Return the [x, y] coordinate for the center point of the cell that contains the specified text.  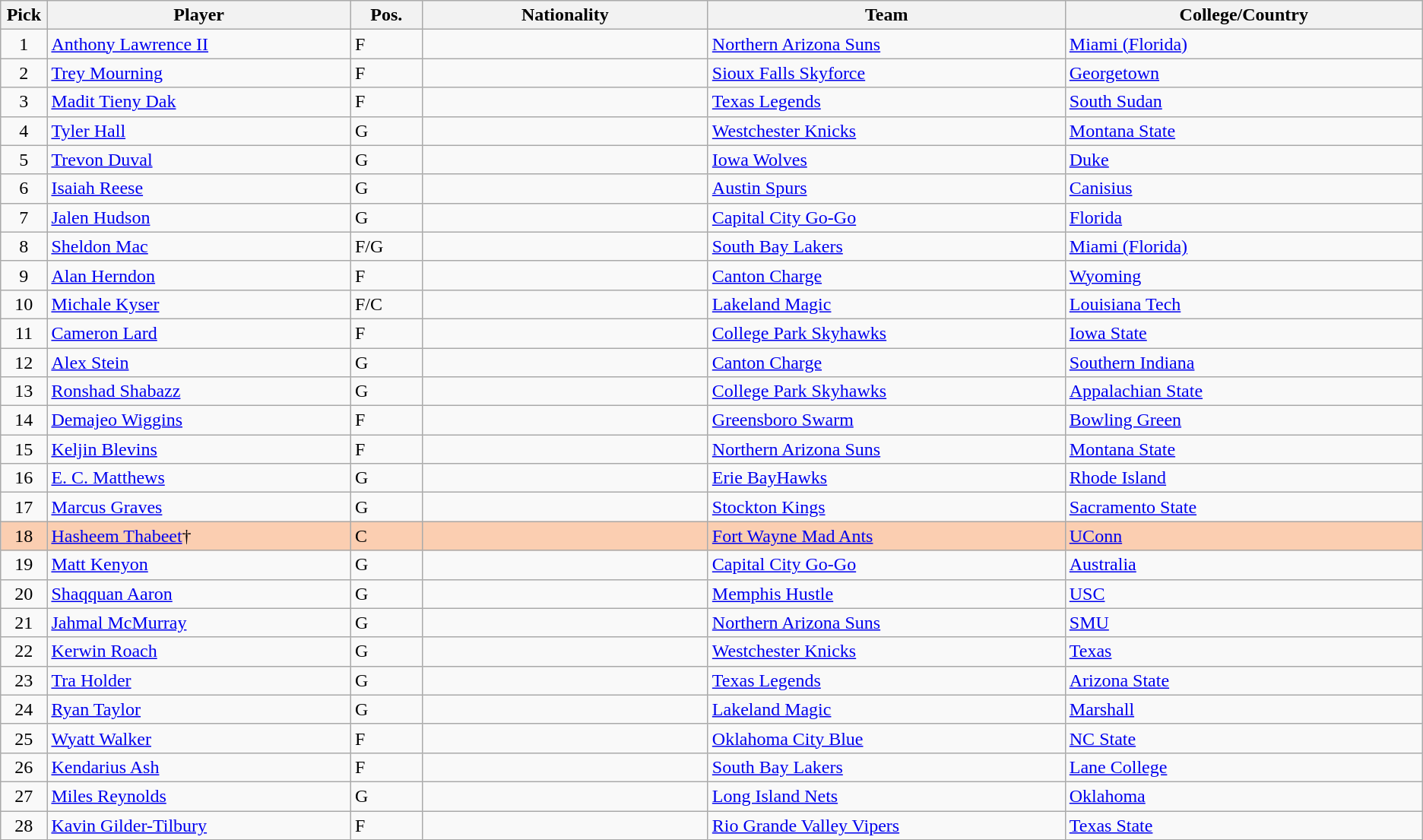
25 [24, 738]
Florida [1244, 217]
Iowa State [1244, 333]
6 [24, 189]
Isaiah Reese [199, 189]
Oklahoma [1244, 796]
Trevon Duval [199, 160]
Wyatt Walker [199, 738]
13 [24, 391]
Trey Mourning [199, 73]
3 [24, 102]
Team [886, 15]
9 [24, 275]
5 [24, 160]
Australia [1244, 565]
Alex Stein [199, 363]
27 [24, 796]
Matt Kenyon [199, 565]
Austin Spurs [886, 189]
Pick [24, 15]
Kerwin Roach [199, 651]
21 [24, 623]
Michale Kyser [199, 304]
Texas State [1244, 825]
Tra Holder [199, 680]
Sheldon Mac [199, 246]
E. C. Matthews [199, 478]
Player [199, 15]
12 [24, 363]
Duke [1244, 160]
Keljin Blevins [199, 449]
USC [1244, 594]
Jahmal McMurray [199, 623]
26 [24, 767]
19 [24, 565]
Erie BayHawks [886, 478]
24 [24, 709]
Marcus Graves [199, 507]
Alan Herndon [199, 275]
Hasheem Thabeet† [199, 536]
10 [24, 304]
23 [24, 680]
Canisius [1244, 189]
7 [24, 217]
Jalen Hudson [199, 217]
Kavin Gilder-Tilbury [199, 825]
Louisiana Tech [1244, 304]
SMU [1244, 623]
Ryan Taylor [199, 709]
Cameron Lard [199, 333]
14 [24, 420]
Oklahoma City Blue [886, 738]
Sacramento State [1244, 507]
South Sudan [1244, 102]
Pos. [386, 15]
15 [24, 449]
Shaqquan Aaron [199, 594]
Miles Reynolds [199, 796]
Iowa Wolves [886, 160]
Nationality [565, 15]
F/C [386, 304]
Madit Tieny Dak [199, 102]
28 [24, 825]
Appalachian State [1244, 391]
Rio Grande Valley Vipers [886, 825]
17 [24, 507]
C [386, 536]
Ronshad Shabazz [199, 391]
Southern Indiana [1244, 363]
8 [24, 246]
Georgetown [1244, 73]
Rhode Island [1244, 478]
College/Country [1244, 15]
Greensboro Swarm [886, 420]
Lane College [1244, 767]
Arizona State [1244, 680]
18 [24, 536]
1 [24, 44]
Long Island Nets [886, 796]
Marshall [1244, 709]
Tyler Hall [199, 131]
2 [24, 73]
20 [24, 594]
4 [24, 131]
Fort Wayne Mad Ants [886, 536]
Wyoming [1244, 275]
Demajeo Wiggins [199, 420]
Bowling Green [1244, 420]
Memphis Hustle [886, 594]
22 [24, 651]
F/G [386, 246]
11 [24, 333]
Texas [1244, 651]
NC State [1244, 738]
Sioux Falls Skyforce [886, 73]
UConn [1244, 536]
Stockton Kings [886, 507]
16 [24, 478]
Kendarius Ash [199, 767]
Anthony Lawrence II [199, 44]
